Identify which cell holds the provided text, then report its (x, y) central coordinate. 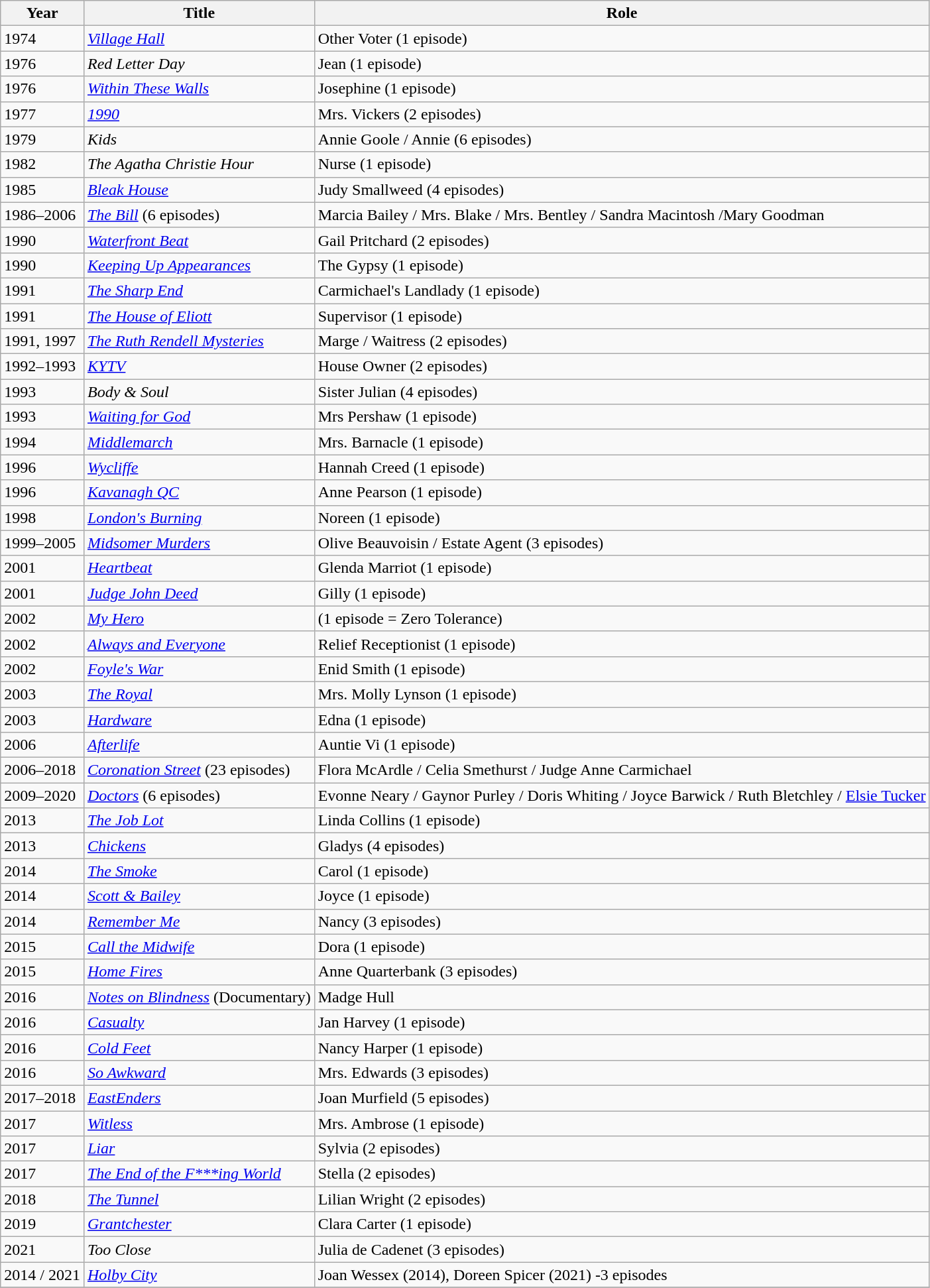
Joan Wessex (2014), Doreen Spicer (2021) -3 episodes (622, 1275)
KYTV (199, 367)
My Hero (199, 618)
Anne Quarterbank (3 episodes) (622, 972)
Kavanagh QC (199, 493)
1986–2006 (42, 215)
Marcia Bailey / Mrs. Blake / Mrs. Bentley / Sandra Macintosh /Mary Goodman (622, 215)
Jean (1 episode) (622, 64)
1979 (42, 139)
Waterfront Beat (199, 240)
The End of the F***ing World (199, 1174)
Annie Goole / Annie (6 episodes) (622, 139)
2009–2020 (42, 795)
Notes on Blindness (Documentary) (199, 997)
Evonne Neary / Gaynor Purley / Doris Whiting / Joyce Barwick / Ruth Bletchley / Elsie Tucker (622, 795)
Madge Hull (622, 997)
The Tunnel (199, 1199)
Mrs. Molly Lynson (1 episode) (622, 694)
House Owner (2 episodes) (622, 367)
Casualty (199, 1022)
Title (199, 13)
Auntie Vi (1 episode) (622, 745)
Waiting for God (199, 417)
Witless (199, 1124)
Sister Julian (4 episodes) (622, 392)
2019 (42, 1224)
Mrs Pershaw (1 episode) (622, 417)
Within These Walls (199, 89)
Always and Everyone (199, 644)
Chickens (199, 846)
The Smoke (199, 871)
1985 (42, 190)
The Job Lot (199, 821)
Village Hall (199, 38)
Remember Me (199, 921)
Stella (2 episodes) (622, 1174)
Josephine (1 episode) (622, 89)
Flora McArdle / Celia Smethurst / Judge Anne Carmichael (622, 770)
Relief Receptionist (1 episode) (622, 644)
Judge John Deed (199, 593)
Supervisor (1 episode) (622, 316)
The Ruth Rendell Mysteries (199, 341)
Gail Pritchard (2 episodes) (622, 240)
Jan Harvey (1 episode) (622, 1022)
Clara Carter (1 episode) (622, 1224)
Noreen (1 episode) (622, 518)
Coronation Street (23 episodes) (199, 770)
Lilian Wright (2 episodes) (622, 1199)
Liar (199, 1149)
Judy Smallweed (4 episodes) (622, 190)
1999–2005 (42, 543)
Olive Beauvoisin / Estate Agent (3 episodes) (622, 543)
2018 (42, 1199)
2021 (42, 1250)
Gilly (1 episode) (622, 593)
Glenda Marriot (1 episode) (622, 568)
Enid Smith (1 episode) (622, 669)
1998 (42, 518)
Edna (1 episode) (622, 719)
Nancy (3 episodes) (622, 921)
Foyle's War (199, 669)
Gladys (4 episodes) (622, 846)
2017–2018 (42, 1098)
1974 (42, 38)
Anne Pearson (1 episode) (622, 493)
Year (42, 13)
Holby City (199, 1275)
Mrs. Ambrose (1 episode) (622, 1124)
Red Letter Day (199, 64)
Hardware (199, 719)
Hannah Creed (1 episode) (622, 467)
Kids (199, 139)
Afterlife (199, 745)
Role (622, 13)
Grantchester (199, 1224)
2006 (42, 745)
Nancy Harper (1 episode) (622, 1047)
Dora (1 episode) (622, 947)
The House of Eliott (199, 316)
Bleak House (199, 190)
1992–1993 (42, 367)
EastEnders (199, 1098)
1994 (42, 442)
2014 / 2021 (42, 1275)
1977 (42, 114)
So Awkward (199, 1073)
Home Fires (199, 972)
The Agatha Christie Hour (199, 164)
Body & Soul (199, 392)
2006–2018 (42, 770)
Sylvia (2 episodes) (622, 1149)
Call the Midwife (199, 947)
Doctors (6 episodes) (199, 795)
Keeping Up Appearances (199, 265)
Middlemarch (199, 442)
Nurse (1 episode) (622, 164)
1991, 1997 (42, 341)
1982 (42, 164)
London's Burning (199, 518)
Joan Murfield (5 episodes) (622, 1098)
Carol (1 episode) (622, 871)
Other Voter (1 episode) (622, 38)
Scott & Bailey (199, 896)
The Bill (6 episodes) (199, 215)
Mrs. Edwards (3 episodes) (622, 1073)
Mrs. Barnacle (1 episode) (622, 442)
Joyce (1 episode) (622, 896)
Midsomer Murders (199, 543)
Mrs. Vickers (2 episodes) (622, 114)
The Gypsy (1 episode) (622, 265)
Heartbeat (199, 568)
Carmichael's Landlady (1 episode) (622, 290)
Marge / Waitress (2 episodes) (622, 341)
Cold Feet (199, 1047)
Too Close (199, 1250)
(1 episode = Zero Tolerance) (622, 618)
Wycliffe (199, 467)
Julia de Cadenet (3 episodes) (622, 1250)
Linda Collins (1 episode) (622, 821)
The Sharp End (199, 290)
The Royal (199, 694)
